Pinpoint the cell where the given text exists, returning its [x, y] midpoint coordinate. 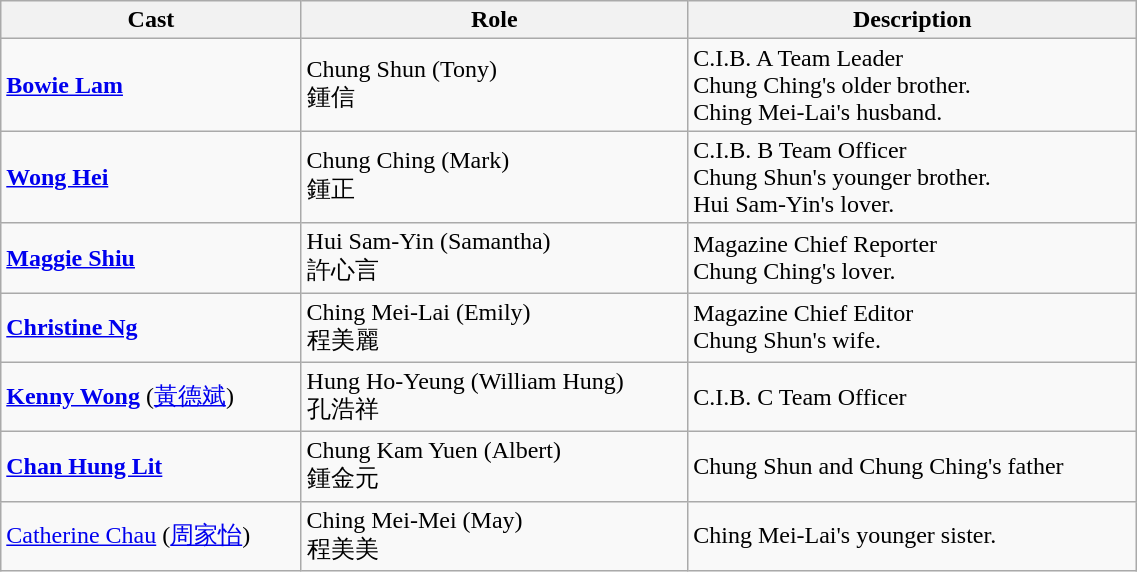
Kenny Wong (黃德斌) [151, 397]
Ching Mei-Lai's younger sister. [912, 536]
Ching Mei-Lai (Emily) 程美麗 [494, 327]
Magazine Chief Editor Chung Shun's wife. [912, 327]
Description [912, 20]
Chung Ching (Mark) 鍾正 [494, 177]
C.I.B. C Team Officer [912, 397]
Hui Sam-Yin (Samantha) 許心言 [494, 258]
Maggie Shiu [151, 258]
Chung Shun and Chung Ching's father [912, 467]
Chung Kam Yuen (Albert)鍾金元 [494, 467]
C.I.B. B Team Officer Chung Shun's younger brother. Hui Sam-Yin's lover. [912, 177]
Chan Hung Lit [151, 467]
Christine Ng [151, 327]
Wong Hei [151, 177]
Catherine Chau (周家怡) [151, 536]
Cast [151, 20]
Bowie Lam [151, 85]
Ching Mei-Mei (May) 程美美 [494, 536]
Chung Shun (Tony) 鍾信 [494, 85]
C.I.B. A Team Leader Chung Ching's older brother. Ching Mei-Lai's husband. [912, 85]
Magazine Chief Reporter Chung Ching's lover. [912, 258]
Role [494, 20]
Hung Ho-Yeung (William Hung) 孔浩祥 [494, 397]
